For the text-containing cell, return its midpoint in [x, y] coordinate format. 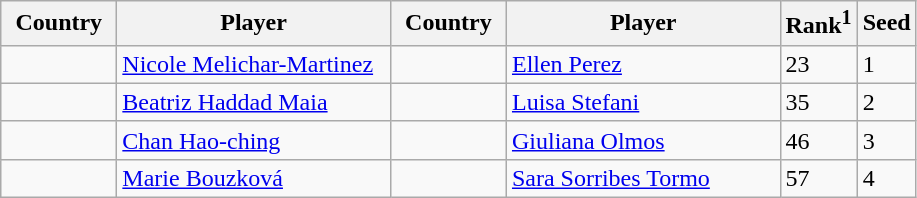
Nicole Melichar-Martinez [254, 64]
Chan Hao-ching [254, 140]
46 [818, 140]
Rank1 [818, 24]
3 [886, 140]
23 [818, 64]
57 [818, 178]
35 [818, 102]
Beatriz Haddad Maia [254, 102]
Sara Sorribes Tormo [643, 178]
Giuliana Olmos [643, 140]
1 [886, 64]
Luisa Stefani [643, 102]
Ellen Perez [643, 64]
Seed [886, 24]
2 [886, 102]
Marie Bouzková [254, 178]
4 [886, 178]
